Scan for the cell matching the given text and deliver its [x, y] coordinate at center. 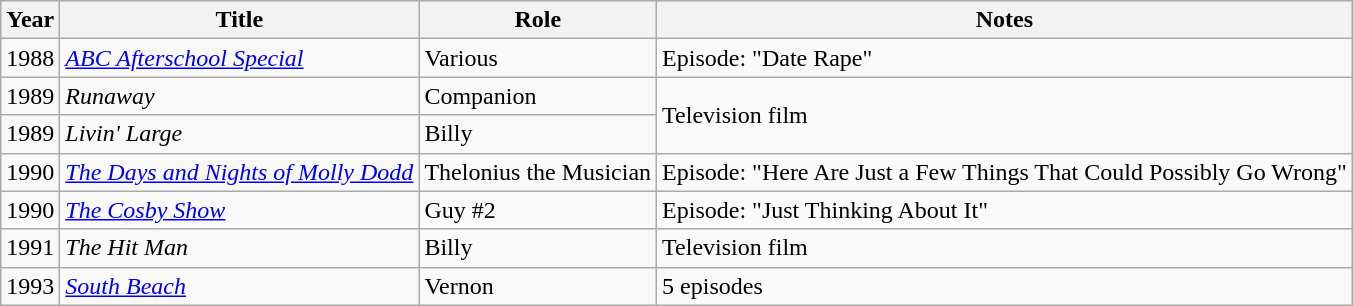
Episode: "Date Rape" [1005, 58]
Guy #2 [538, 210]
Thelonius the Musician [538, 172]
Various [538, 58]
Year [30, 20]
The Days and Nights of Molly Dodd [240, 172]
1991 [30, 248]
Episode: "Here Are Just a Few Things That Could Possibly Go Wrong" [1005, 172]
1993 [30, 286]
Companion [538, 96]
The Hit Man [240, 248]
Episode: "Just Thinking About It" [1005, 210]
Vernon [538, 286]
Title [240, 20]
Role [538, 20]
South Beach [240, 286]
5 episodes [1005, 286]
Notes [1005, 20]
Livin' Large [240, 134]
1988 [30, 58]
Runaway [240, 96]
ABC Afterschool Special [240, 58]
The Cosby Show [240, 210]
